For the text-containing cell, return its midpoint in (X, Y) coordinate format. 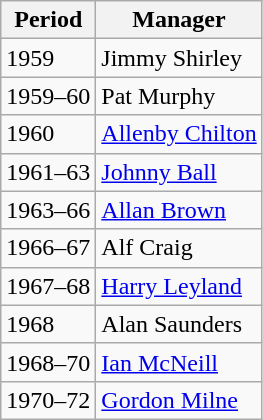
Alf Craig (179, 248)
1961–63 (48, 172)
Pat Murphy (179, 96)
Harry Leyland (179, 286)
1970–72 (48, 400)
Allenby Chilton (179, 134)
Alan Saunders (179, 324)
1963–66 (48, 210)
1960 (48, 134)
1959–60 (48, 96)
Jimmy Shirley (179, 58)
Allan Brown (179, 210)
Johnny Ball (179, 172)
Gordon Milne (179, 400)
1966–67 (48, 248)
Ian McNeill (179, 362)
1967–68 (48, 286)
1968 (48, 324)
Manager (179, 20)
1959 (48, 58)
Period (48, 20)
1968–70 (48, 362)
